Detect which cell encompasses the target text, then output its (X, Y) center coordinate. 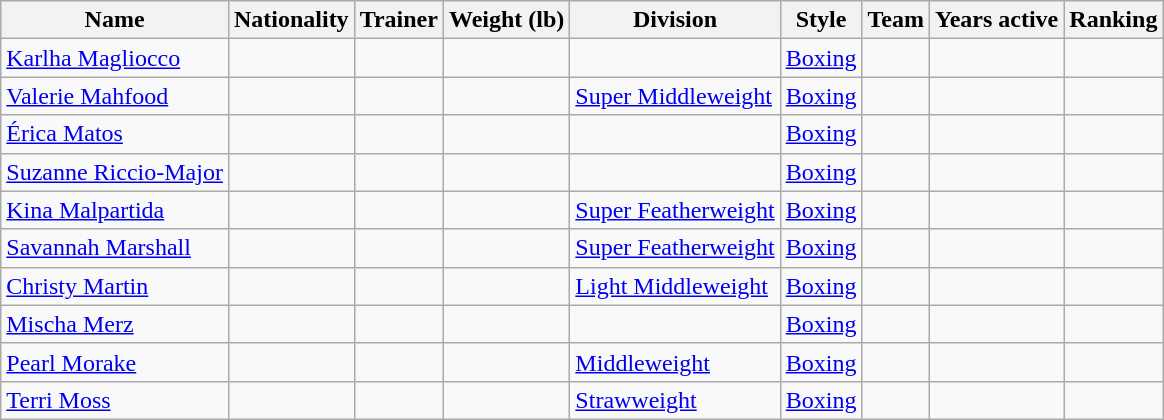
Terri Moss (115, 400)
Years active (996, 20)
Style (821, 20)
Mischa Merz (115, 324)
Kina Malpartida (115, 210)
Name (115, 20)
Érica Matos (115, 134)
Strawweight (675, 400)
Suzanne Riccio-Major (115, 172)
Middleweight (675, 362)
Weight (lb) (506, 20)
Karlha Magliocco (115, 58)
Christy Martin (115, 286)
Nationality (291, 20)
Trainer (398, 20)
Savannah Marshall (115, 248)
Team (896, 20)
Ranking (1114, 20)
Light Middleweight (675, 286)
Pearl Morake (115, 362)
Valerie Mahfood (115, 96)
Super Middleweight (675, 96)
Division (675, 20)
